Return [X, Y] of the center of cell containing provided text 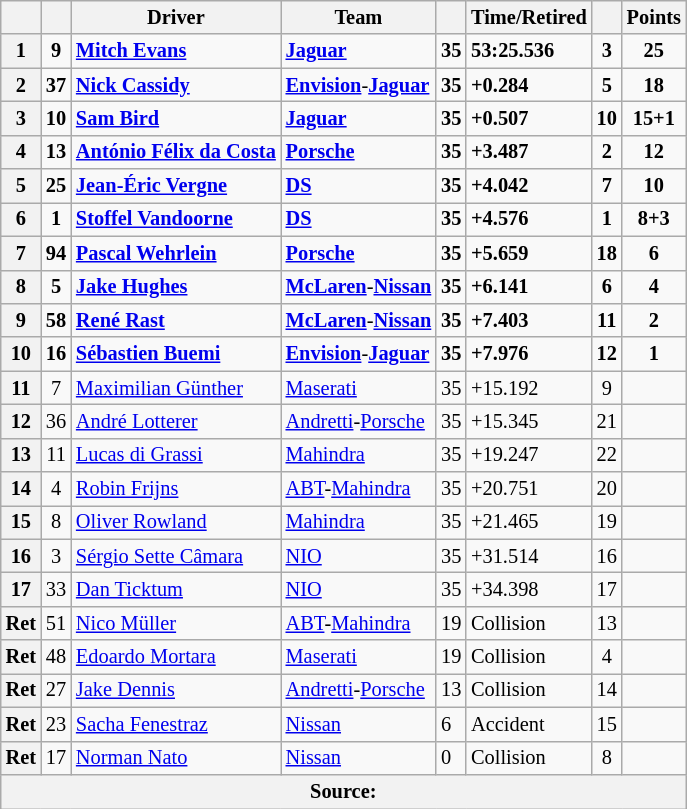
Mitch Evans [176, 51]
+4.576 [529, 219]
+15.192 [529, 388]
Robin Frijns [176, 489]
+0.284 [529, 85]
Nico Müller [176, 623]
Time/Retired [529, 17]
0 [451, 758]
+7.976 [529, 354]
André Lotterer [176, 421]
23 [56, 724]
Nick Cassidy [176, 85]
Sam Bird [176, 118]
+15.345 [529, 421]
48 [56, 657]
+6.141 [529, 287]
Jake Dennis [176, 690]
Sacha Fenestraz [176, 724]
Pascal Wehrlein [176, 253]
+0.507 [529, 118]
Dan Ticktum [176, 589]
53:25.536 [529, 51]
+31.514 [529, 556]
Driver [176, 17]
René Rast [176, 320]
+5.659 [529, 253]
Points [654, 17]
Accident [529, 724]
+21.465 [529, 522]
+7.403 [529, 320]
21 [607, 421]
58 [56, 320]
33 [56, 589]
António Félix da Costa [176, 152]
22 [607, 455]
Edoardo Mortara [176, 657]
+34.398 [529, 589]
+20.751 [529, 489]
Maximilian Günther [176, 388]
+3.487 [529, 152]
27 [56, 690]
94 [56, 253]
8+3 [654, 219]
51 [56, 623]
Jake Hughes [176, 287]
20 [607, 489]
36 [56, 421]
15+1 [654, 118]
Sérgio Sette Câmara [176, 556]
Norman Nato [176, 758]
+19.247 [529, 455]
Lucas di Grassi [176, 455]
37 [56, 85]
Oliver Rowland [176, 522]
Team [358, 17]
Stoffel Vandoorne [176, 219]
Sébastien Buemi [176, 354]
Source: [344, 791]
Jean-Éric Vergne [176, 186]
+4.042 [529, 186]
